Provide the (X, Y) coordinate of the cell's center where the given text is located.  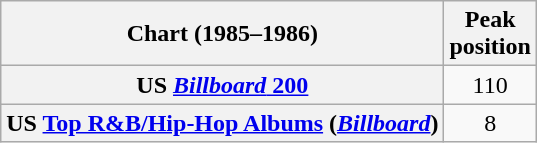
US Billboard 200 (222, 85)
Peakposition (490, 34)
8 (490, 123)
US Top R&B/Hip-Hop Albums (Billboard) (222, 123)
110 (490, 85)
Chart (1985–1986) (222, 34)
